Extract the (x, y) coordinate from the center of the cell holding the provided text.  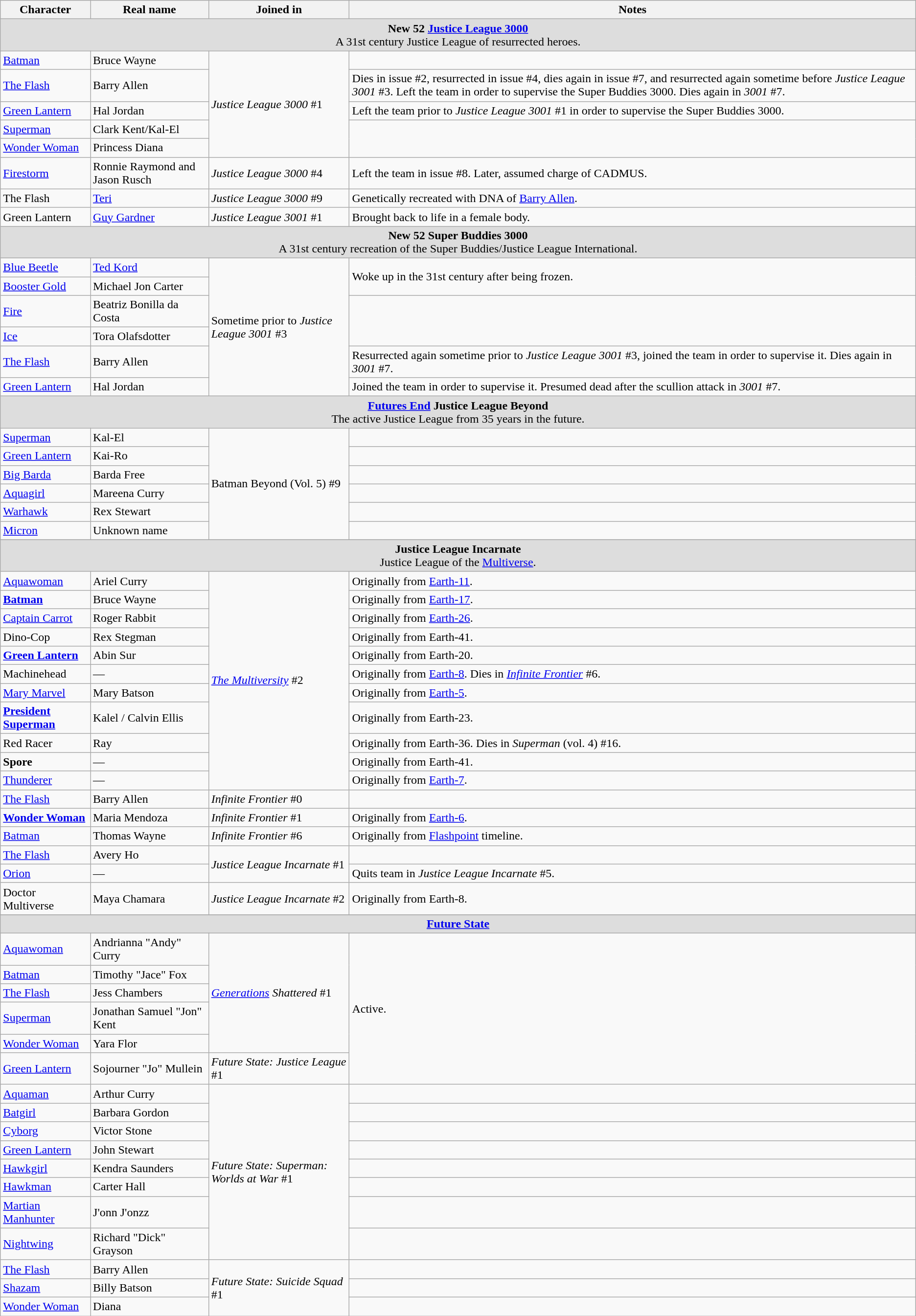
Hawkgirl (46, 1168)
Batgirl (46, 1112)
Justice League Incarnate #1 (279, 864)
Booster Gold (46, 286)
Cyborg (46, 1131)
Maya Chamara (150, 898)
Future State: Superman: Worlds at War #1 (279, 1172)
Victor Stone (150, 1131)
Aquaman (46, 1094)
Kai-Ro (150, 456)
Sometime prior to Justice League 3001 #3 (279, 327)
Justice League 3001 #1 (279, 217)
Originally from Earth-17. (632, 599)
Quits team in Justice League Incarnate #5. (632, 873)
Infinite Frontier #6 (279, 836)
Tora Olafsdotter (150, 337)
Thunderer (46, 780)
President Superman (46, 718)
Originally from Earth-20. (632, 656)
Mary Batson (150, 693)
Ronnie Raymond and Jason Rusch (150, 173)
Thomas Wayne (150, 836)
Carter Hall (150, 1187)
Avery Ho (150, 855)
Joined in (279, 10)
Active. (632, 1009)
The Multiversity #2 (279, 681)
Future State: Suicide Squad #1 (279, 1288)
Originally from Earth-8. Dies in Infinite Frontier #6. (632, 674)
Originally from Earth-26. (632, 618)
Infinite Frontier #0 (279, 799)
Big Barda (46, 475)
Spore (46, 762)
Kalel / Calvin Ellis (150, 718)
Diana (150, 1306)
Sojourner "Jo" Mullein (150, 1068)
Justice League 3000 #1 (279, 104)
John Stewart (150, 1150)
Beatriz Bonilla da Costa (150, 311)
Andrianna "Andy" Curry (150, 949)
Captain Carrot (46, 618)
Rex Stegman (150, 636)
Originally from Earth-5. (632, 693)
Barbara Gordon (150, 1112)
Firestorm (46, 173)
Kendra Saunders (150, 1168)
Originally from Earth-23. (632, 718)
Genetically recreated with DNA of Barry Allen. (632, 198)
Martian Manhunter (46, 1212)
Futures End Justice League BeyondThe active Justice League from 35 years in the future. (458, 412)
Kal-El (150, 437)
Left the team in issue #8. Later, assumed charge of CADMUS. (632, 173)
Aquagirl (46, 493)
Maria Mendoza (150, 817)
Justice League Incarnate #2 (279, 898)
Barda Free (150, 475)
Originally from Earth-36. Dies in Superman (vol. 4) #16. (632, 743)
Justice League IncarnateJustice League of the Multiverse. (458, 556)
Joined the team in order to supervise it. Presumed dead after the scullion attack in 3001 #7. (632, 387)
Abin Sur (150, 656)
Jess Chambers (150, 993)
Red Racer (46, 743)
Orion (46, 873)
Richard "Dick" Grayson (150, 1244)
Originally from Earth-7. (632, 780)
Originally from Earth-6. (632, 817)
Clark Kent/Kal-El (150, 129)
Generations Shattered #1 (279, 993)
J'onn J'onzz (150, 1212)
Batman Beyond (Vol. 5) #9 (279, 484)
Blue Beetle (46, 267)
Future State: Justice League #1 (279, 1068)
Left the team prior to Justice League 3001 #1 in order to supervise the Super Buddies 3000. (632, 111)
Michael Jon Carter (150, 286)
Character (46, 10)
Notes (632, 10)
Fire (46, 311)
New 52 Justice League 3000A 31st century Justice League of resurrected heroes. (458, 35)
Woke up in the 31st century after being frozen. (632, 276)
Dino-Cop (46, 636)
Brought back to life in a female body. (632, 217)
Nightwing (46, 1244)
Yara Flor (150, 1044)
Mary Marvel (46, 693)
Hawkman (46, 1187)
Originally from Flashpoint timeline. (632, 836)
Ted Kord (150, 267)
Micron (46, 530)
Warhawk (46, 512)
Mareena Curry (150, 493)
Doctor Multiverse (46, 898)
Originally from Earth-11. (632, 581)
Originally from Earth-8. (632, 898)
New 52 Super Buddies 3000A 31st century recreation of the Super Buddies/Justice League International. (458, 242)
Real name (150, 10)
Roger Rabbit (150, 618)
Justice League 3000 #9 (279, 198)
Teri (150, 198)
Arthur Curry (150, 1094)
Ice (46, 337)
Jonathan Samuel "Jon" Kent (150, 1019)
Unknown name (150, 530)
Shazam (46, 1288)
Rex Stewart (150, 512)
Resurrected again sometime prior to Justice League 3001 #3, joined the team in order to supervise it. Dies again in 3001 #7. (632, 362)
Future State (458, 924)
Infinite Frontier #1 (279, 817)
Justice League 3000 #4 (279, 173)
Ariel Curry (150, 581)
Billy Batson (150, 1288)
Guy Gardner (150, 217)
Ray (150, 743)
Timothy "Jace" Fox (150, 974)
Machinehead (46, 674)
Princess Diana (150, 148)
